Extract the [x, y] coordinate from the center of the cell holding the provided text.  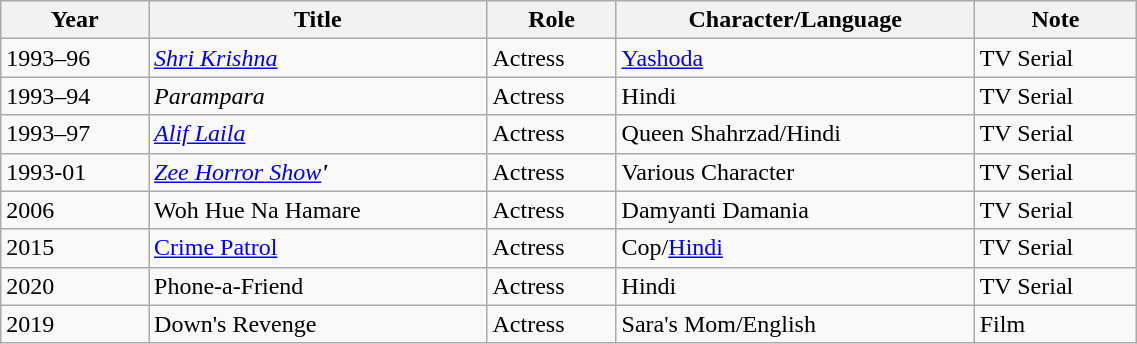
Sara's Mom/English [795, 324]
Crime Patrol [318, 248]
2019 [75, 324]
2015 [75, 248]
Role [552, 20]
Title [318, 20]
Phone-a-Friend [318, 286]
1993–94 [75, 96]
Down's Revenge [318, 324]
1993–96 [75, 58]
Various Character [795, 172]
2006 [75, 210]
Parampara [318, 96]
Woh Hue Na Hamare [318, 210]
Film [1056, 324]
Year [75, 20]
Note [1056, 20]
Alif Laila [318, 134]
1993-01 [75, 172]
Damyanti Damania [795, 210]
2020 [75, 286]
1993–97 [75, 134]
Zee Horror Show' [318, 172]
Yashoda [795, 58]
Character/Language [795, 20]
Shri Krishna [318, 58]
Queen Shahrzad/Hindi [795, 134]
Cop/Hindi [795, 248]
